Scan for the cell matching the given text and deliver its (X, Y) coordinate at center. 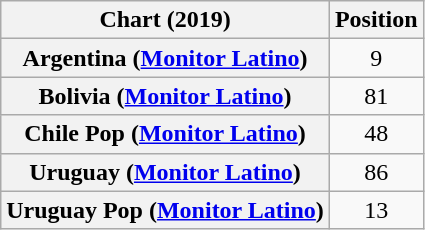
48 (376, 134)
Uruguay (Monitor Latino) (166, 172)
Argentina (Monitor Latino) (166, 58)
Uruguay Pop (Monitor Latino) (166, 210)
86 (376, 172)
Position (376, 20)
81 (376, 96)
13 (376, 210)
Chart (2019) (166, 20)
9 (376, 58)
Chile Pop (Monitor Latino) (166, 134)
Bolivia (Monitor Latino) (166, 96)
